Determine the [X, Y] coordinate at the center of the cell enclosing the given text.  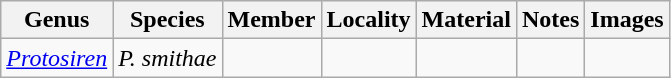
Member [272, 20]
P. smithae [168, 58]
Protosiren [57, 58]
Material [466, 20]
Images [627, 20]
Species [168, 20]
Genus [57, 20]
Locality [368, 20]
Notes [550, 20]
